From the cell containing the given text, extract its center point as [X, Y] coordinate. 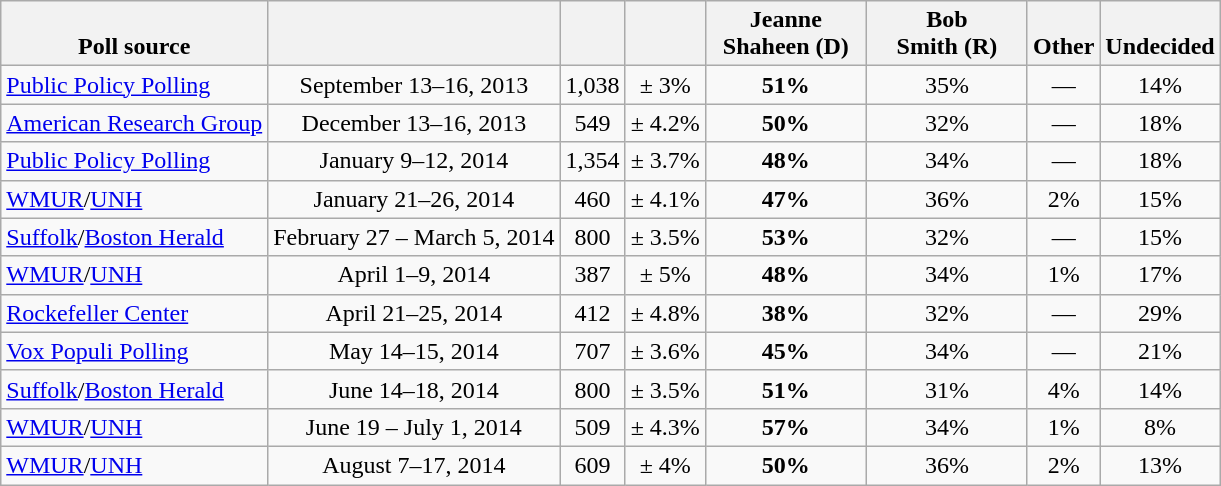
June 14–18, 2014 [414, 389]
± 5% [665, 275]
13% [1160, 465]
June 19 – July 1, 2014 [414, 427]
BobSmith (R) [946, 34]
± 3.6% [665, 351]
JeanneShaheen (D) [786, 34]
Rockefeller Center [134, 313]
21% [1160, 351]
17% [1160, 275]
American Research Group [134, 123]
38% [786, 313]
Other [1063, 34]
December 13–16, 2013 [414, 123]
4% [1063, 389]
± 4.1% [665, 199]
Poll source [134, 34]
± 4% [665, 465]
Vox Populi Polling [134, 351]
707 [592, 351]
8% [1160, 427]
± 3% [665, 85]
47% [786, 199]
Undecided [1160, 34]
31% [946, 389]
September 13–16, 2013 [414, 85]
May 14–15, 2014 [414, 351]
1,038 [592, 85]
460 [592, 199]
609 [592, 465]
April 21–25, 2014 [414, 313]
53% [786, 237]
549 [592, 123]
1,354 [592, 161]
387 [592, 275]
35% [946, 85]
57% [786, 427]
April 1–9, 2014 [414, 275]
January 9–12, 2014 [414, 161]
45% [786, 351]
August 7–17, 2014 [414, 465]
± 4.3% [665, 427]
February 27 – March 5, 2014 [414, 237]
412 [592, 313]
± 3.7% [665, 161]
January 21–26, 2014 [414, 199]
29% [1160, 313]
509 [592, 427]
± 4.8% [665, 313]
± 4.2% [665, 123]
